Identify which cell holds the provided text, then report its [X, Y] central coordinate. 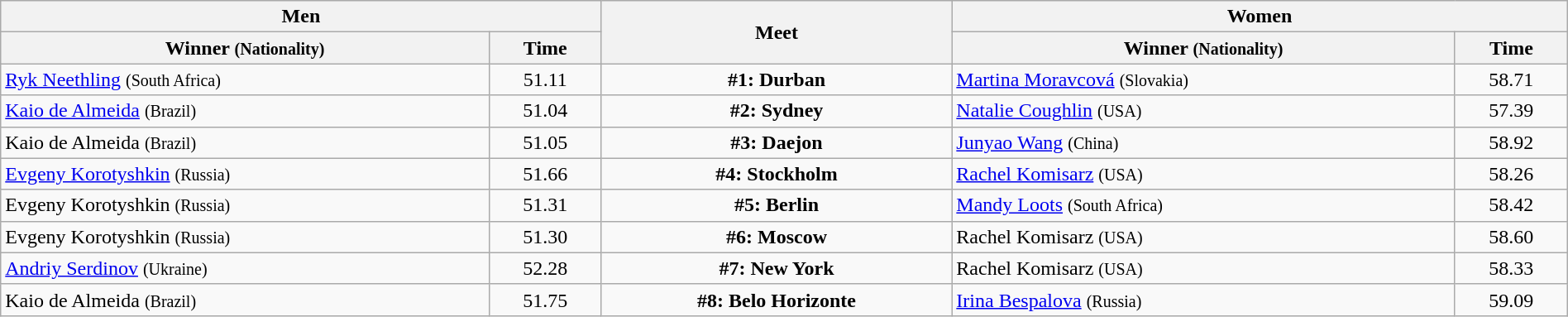
58.92 [1511, 142]
58.42 [1511, 205]
#3: Daejon [777, 142]
#6: Moscow [777, 237]
Andriy Serdinov (Ukraine) [245, 268]
Irina Bespalova (Russia) [1204, 300]
Women [1260, 17]
Natalie Coughlin (USA) [1204, 111]
51.31 [545, 205]
52.28 [545, 268]
Mandy Loots (South Africa) [1204, 205]
51.75 [545, 300]
58.26 [1511, 174]
51.30 [545, 237]
57.39 [1511, 111]
Martina Moravcová (Slovakia) [1204, 79]
58.60 [1511, 237]
#7: New York [777, 268]
51.04 [545, 111]
#4: Stockholm [777, 174]
51.11 [545, 79]
51.05 [545, 142]
Ryk Neethling (South Africa) [245, 79]
Men [301, 17]
Junyao Wang (China) [1204, 142]
#2: Sydney [777, 111]
Meet [777, 32]
#1: Durban [777, 79]
#8: Belo Horizonte [777, 300]
58.33 [1511, 268]
59.09 [1511, 300]
#5: Berlin [777, 205]
51.66 [545, 174]
58.71 [1511, 79]
